Return (x, y) of the center of cell containing provided text 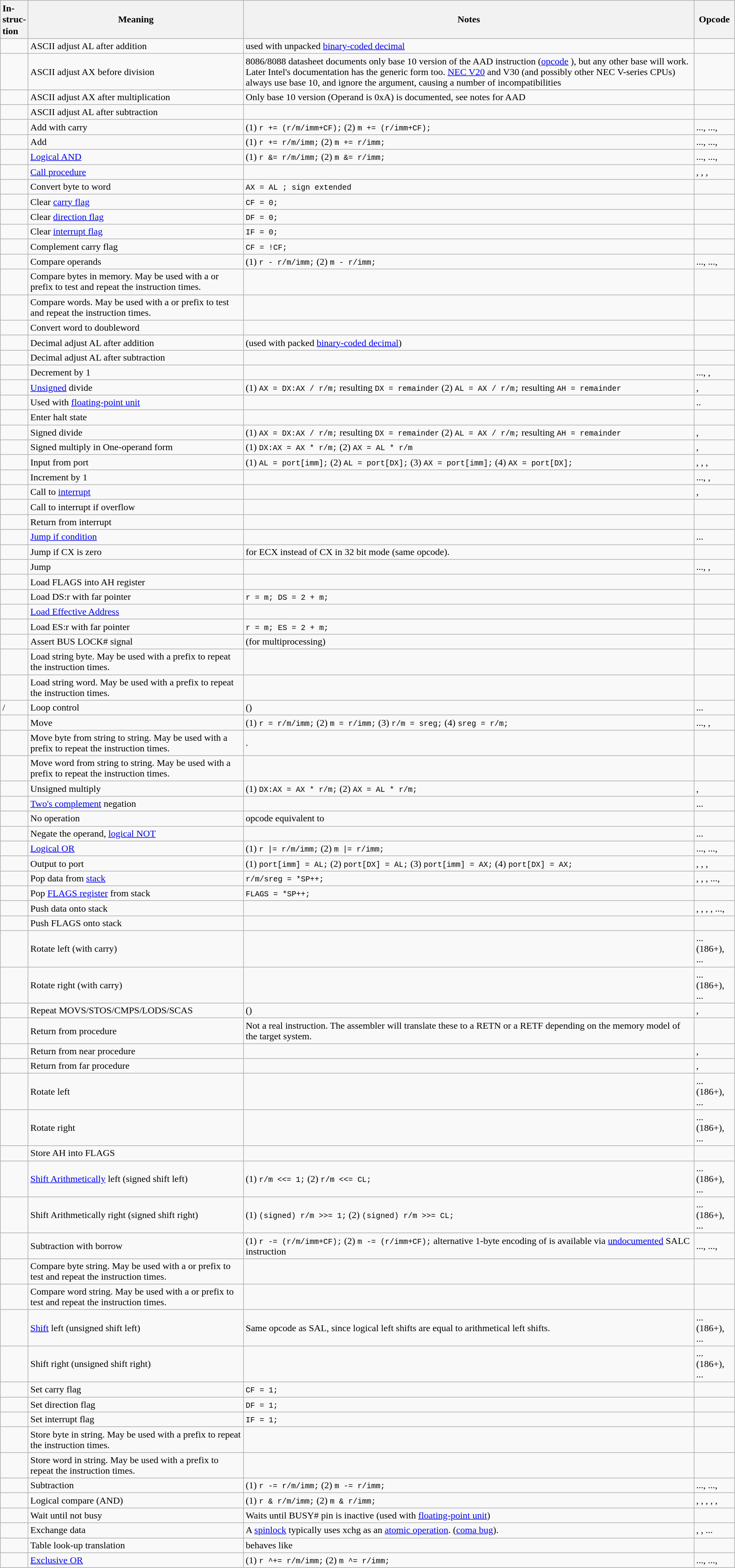
ASCII adjust AL after addition (136, 46)
Clear interrupt flag (136, 232)
Load string byte. May be used with a prefix to repeat the instruction times. (136, 662)
Subtraction with borrow (136, 1246)
Decrement by 1 (136, 372)
Return from far procedure (136, 1066)
Push FLAGS onto stack (136, 923)
behaves like (469, 1545)
Store AH into FLAGS (136, 1153)
Negate the operand, logical NOT (136, 833)
Notes (469, 20)
(1) r & r/m/imm; (2) m & r/imm; (469, 1500)
Unsigned divide (136, 387)
Enter halt state (136, 418)
Compare byte string. May be used with a or prefix to test and repeat the instruction times. (136, 1271)
Shift Arithmetically right (signed shift right) (136, 1215)
(1) r += (r/m/imm+CF); (2) m += (r/imm+CF); (469, 127)
(1) r = r/m/imm; (2) m = r/imm; (3) r/m = sreg; (4) sreg = r/m; (469, 723)
Load string word. May be used with a prefix to repeat the instruction times. (136, 687)
Compare operands (136, 262)
Compare bytes in memory. May be used with a or prefix to test and repeat the instruction times. (136, 282)
ASCII adjust AL after subtraction (136, 112)
opcode equivalent to (469, 819)
Decimal adjust AL after subtraction (136, 357)
r/m/sreg = *SP++; (469, 878)
(1) DX:AX = AX * r/m; (2) AX = AL * r/m; (469, 789)
Wait until not busy (136, 1515)
(1) r -= (r/m/imm+CF); (2) m -= (r/imm+CF); alternative 1-byte encoding of is available via undocumented SALC instruction (469, 1246)
Convert byte to word (136, 187)
Compare word string. May be used with a or prefix to test and repeat the instruction times. (136, 1297)
Rotate left (136, 1092)
Set carry flag (136, 1390)
Move byte from string to string. May be used with a prefix to repeat the instruction times. (136, 743)
Used with floating-point unit (136, 402)
Call to interrupt (136, 492)
(used with packed binary-coded decimal) (469, 343)
for ECX instead of CX in 32 bit mode (same opcode). (469, 552)
Pop FLAGS register from stack (136, 893)
Load FLAGS into AH register (136, 582)
Exchange data (136, 1530)
(1) r -= r/m/imm; (2) m -= r/imm; (469, 1486)
Call to interrupt if overflow (136, 507)
Input from port (136, 462)
Compare words. May be used with a or prefix to test and repeat the instruction times. (136, 307)
Rotate right (136, 1128)
Increment by 1 (136, 477)
Convert word to doubleword (136, 328)
(1) AL = port[imm]; (2) AL = port[DX]; (3) AX = port[imm]; (4) AX = port[DX]; (469, 462)
(1) r += r/m/imm; (2) m += r/imm; (469, 142)
In-struc-tion (14, 20)
. (469, 743)
Exclusive OR (136, 1560)
Waits until BUSY# pin is inactive (used with floating-point unit) (469, 1515)
(1) r/m <<= 1; (2) r/m <<= CL; (469, 1179)
.. (715, 402)
r = m; ES = 2 + m; (469, 626)
Return from interrupt (136, 522)
r = m; DS = 2 + m; (469, 597)
(1) r ^+= r/m/imm; (2) m ^= r/imm; (469, 1560)
Move word from string to string. May be used with a prefix to repeat the instruction times. (136, 768)
Move (136, 723)
Table look-up translation (136, 1545)
Decimal adjust AL after addition (136, 343)
Jump if CX is zero (136, 552)
Not a real instruction. The assembler will translate these to a RETN or a RETF depending on the memory model of the target system. (469, 1031)
Load Effective Address (136, 612)
Clear carry flag (136, 202)
, , , ..., (715, 878)
A spinlock typically uses xchg as an atomic operation. (coma bug). (469, 1530)
Logical AND (136, 157)
Signed divide (136, 432)
used with unpacked binary-coded decimal (469, 46)
(1) r ∣= r/m/imm; (2) m ∣= r/imm; (469, 848)
Only base 10 version (Operand is 0xA) is documented, see notes for AAD (469, 97)
Jump if condition (136, 537)
Shift left (unsigned shift left) (136, 1328)
Call procedure (136, 172)
DF = 0; (469, 217)
Store word in string. May be used with a prefix to repeat the instruction times. (136, 1465)
Load DS:r with far pointer (136, 597)
Subtraction (136, 1486)
/ (14, 708)
Return from procedure (136, 1031)
IF = 0; (469, 232)
Push data onto stack (136, 908)
Logical compare (AND) (136, 1500)
Opcode (715, 20)
ASCII adjust AX after multiplication (136, 97)
Logical OR (136, 848)
Set interrupt flag (136, 1420)
CF = 1; (469, 1390)
Store byte in string. May be used with a prefix to repeat the instruction times. (136, 1440)
(1) r - r/m/imm; (2) m - r/imm; (469, 262)
Return from near procedure (136, 1051)
Loop control (136, 708)
CF = !CF; (469, 247)
Clear direction flag (136, 217)
, , ... (715, 1530)
(1) DX:AX = AX * r/m; (2) AX = AL * r/m (469, 447)
AX = AL ; sign extended (469, 187)
Complement carry flag (136, 247)
Same opcode as SAL, since logical left shifts are equal to arithmetical left shifts. (469, 1328)
DF = 1; (469, 1405)
Signed multiply in One-operand form (136, 447)
(1) r &= r/m/imm; (2) m &= r/imm; (469, 157)
Meaning (136, 20)
Shift Arithmetically left (signed shift left) (136, 1179)
Output to port (136, 863)
CF = 0; (469, 202)
Jump (136, 567)
, , , , , (715, 1500)
Add (136, 142)
Set direction flag (136, 1405)
, , , , ..., (715, 908)
Two's complement negation (136, 804)
Pop data from stack (136, 878)
(for multiprocessing) (469, 641)
Repeat MOVS/STOS/CMPS/LODS/SCAS (136, 1011)
ASCII adjust AX before division (136, 71)
FLAGS = *SP++; (469, 893)
Rotate right (with carry) (136, 985)
No operation (136, 819)
Load ES:r with far pointer (136, 626)
Assert BUS LOCK# signal (136, 641)
Rotate left (with carry) (136, 949)
IF = 1; (469, 1420)
(1) (signed) r/m >>= 1; (2) (signed) r/m >>= CL; (469, 1215)
(1) port[imm] = AL; (2) port[DX] = AL; (3) port[imm] = AX; (4) port[DX] = AX; (469, 863)
Shift right (unsigned shift right) (136, 1364)
Unsigned multiply (136, 789)
Add with carry (136, 127)
